Capture the cell that displays the provided text and extract its [x, y] central coordinate. 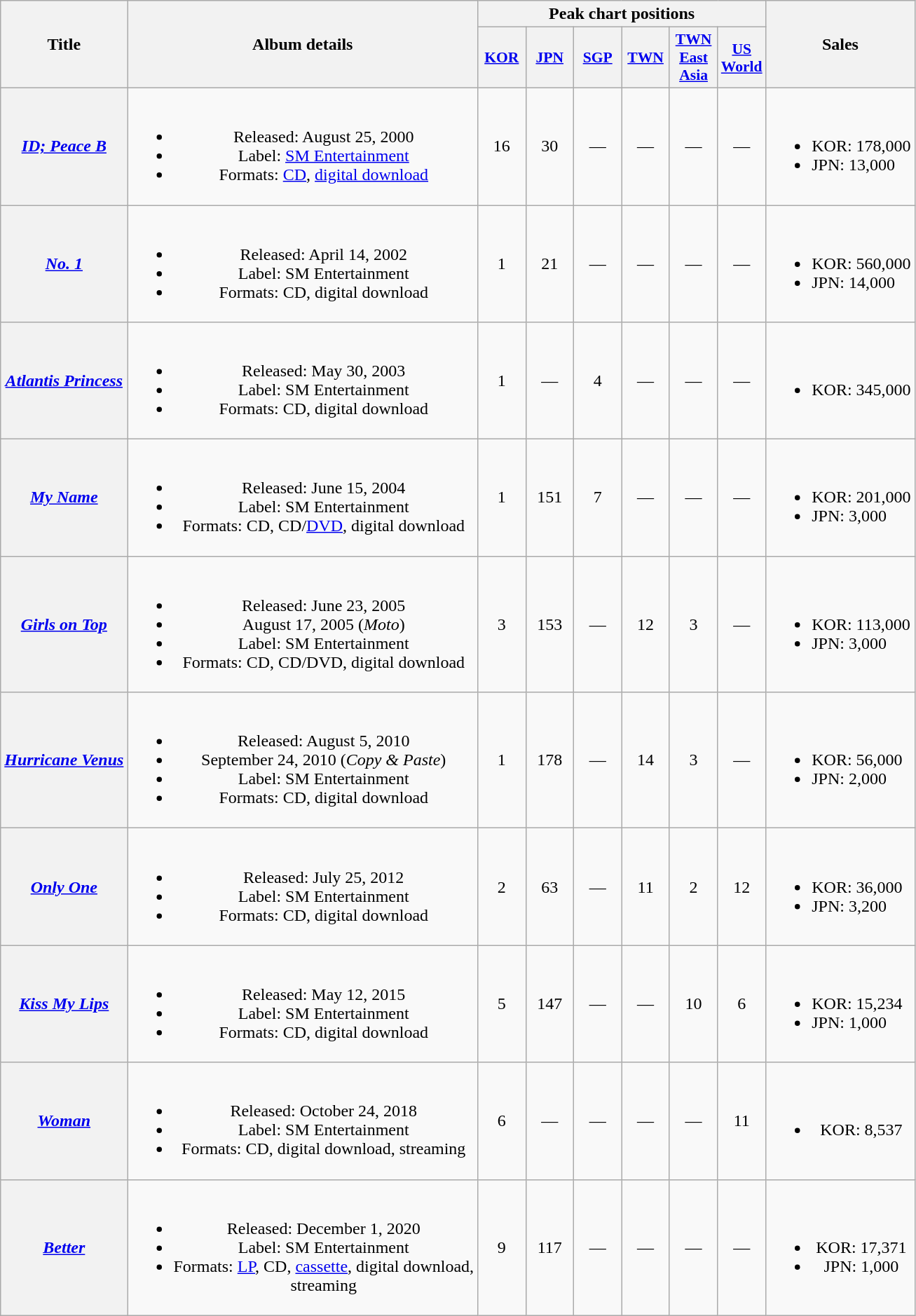
Released: June 15, 2004Label: SM EntertainmentFormats: CD, CD/DVD, digital download [303, 498]
Released: July 25, 2012Label: SM EntertainmentFormats: CD, digital download [303, 887]
Released: May 30, 2003Label: SM EntertainmentFormats: CD, digital download [303, 381]
JPN [549, 57]
30 [549, 146]
SGP [597, 57]
5 [502, 1003]
Atlantis Princess [64, 381]
Sales [840, 45]
US World [741, 57]
9 [502, 1247]
KOR: 178,000JPN: 13,000 [840, 146]
147 [549, 1003]
10 [693, 1003]
Released: May 12, 2015Label: SM EntertainmentFormats: CD, digital download [303, 1003]
16 [502, 146]
Kiss My Lips [64, 1003]
Album details [303, 45]
Hurricane Venus [64, 760]
Woman [64, 1121]
KOR [502, 57]
KOR: 8,537 [840, 1121]
Girls on Top [64, 624]
KOR: 345,000 [840, 381]
KOR: 201,000JPN: 3,000 [840, 498]
KOR: 15,234JPN: 1,000 [840, 1003]
Released: December 1, 2020Label: SM EntertainmentFormats: LP, CD, cassette, digital download,streaming [303, 1247]
KOR: 113,000JPN: 3,000 [840, 624]
KOR: 36,000JPN: 3,200 [840, 887]
Released: August 5, 2010September 24, 2010 (Copy & Paste)Label: SM EntertainmentFormats: CD, digital download [303, 760]
Title [64, 45]
7 [597, 498]
Only One [64, 887]
ID; Peace B [64, 146]
No. 1 [64, 263]
14 [645, 760]
178 [549, 760]
KOR: 17,371JPN: 1,000 [840, 1247]
TWN East Asia [693, 57]
63 [549, 887]
Released: June 23, 2005August 17, 2005 (Moto)Label: SM EntertainmentFormats: CD, CD/DVD, digital download [303, 624]
117 [549, 1247]
TWN [645, 57]
KOR: 560,000JPN: 14,000 [840, 263]
Released: August 25, 2000Label: SM EntertainmentFormats: CD, digital download [303, 146]
153 [549, 624]
Released: April 14, 2002Label: SM EntertainmentFormats: CD, digital download [303, 263]
151 [549, 498]
My Name [64, 498]
Peak chart positions [622, 14]
21 [549, 263]
Better [64, 1247]
4 [597, 381]
KOR: 56,000JPN: 2,000 [840, 760]
Released: October 24, 2018Label: SM EntertainmentFormats: CD, digital download, streaming [303, 1121]
